Detect which cell encompasses the target text, then output its (X, Y) center coordinate. 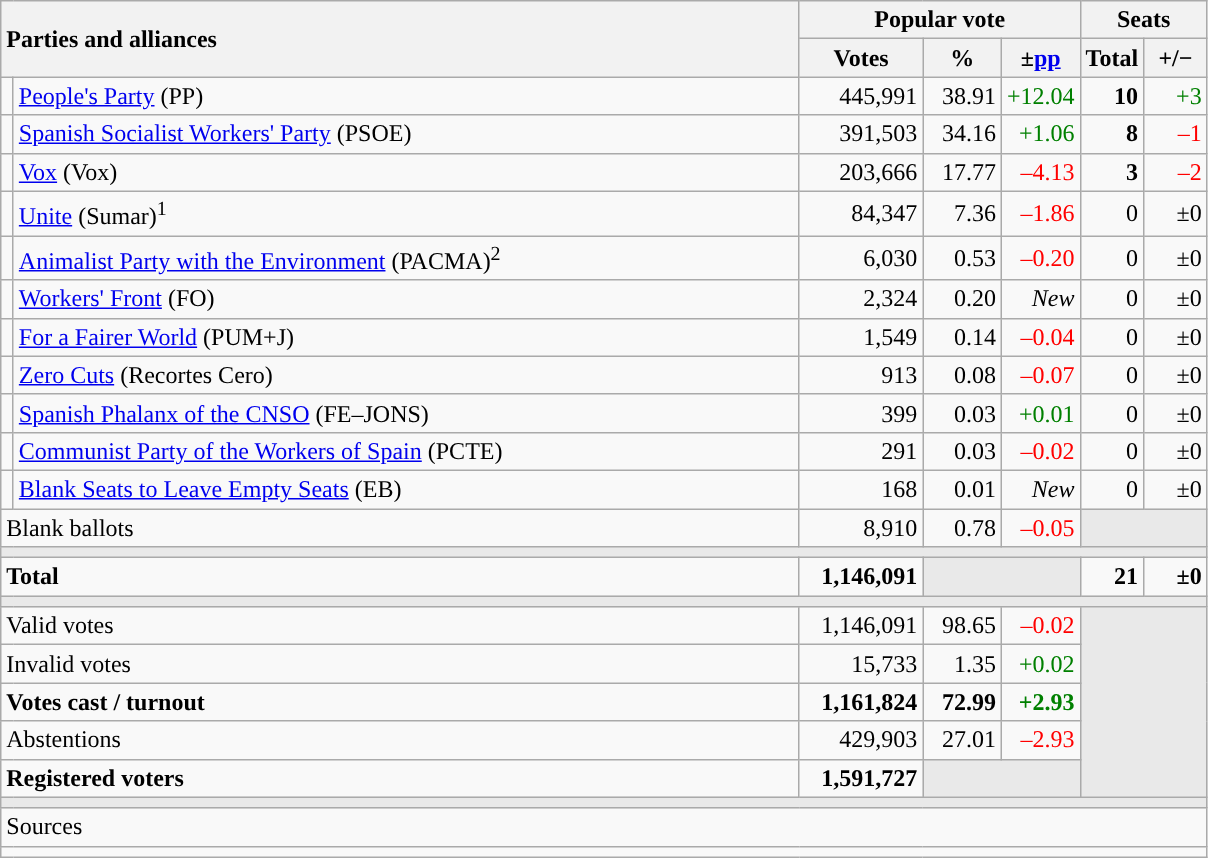
% (962, 58)
10 (1112, 96)
0.53 (962, 258)
–1.86 (1040, 214)
Animalist Party with the Environment (PACMA)2 (406, 258)
Blank Seats to Leave Empty Seats (EB) (406, 489)
1,549 (861, 337)
0.78 (962, 528)
+/− (1176, 58)
1.35 (962, 664)
–0.20 (1040, 258)
38.91 (962, 96)
429,903 (861, 740)
Spanish Phalanx of the CNSO (FE–JONS) (406, 413)
291 (861, 451)
72.99 (962, 702)
1,161,824 (861, 702)
Abstentions (400, 740)
Blank ballots (400, 528)
7.36 (962, 214)
399 (861, 413)
Votes (861, 58)
17.77 (962, 172)
+1.06 (1040, 134)
Sources (604, 827)
Valid votes (400, 626)
–0.07 (1040, 375)
People's Party (PP) (406, 96)
2,324 (861, 299)
+0.02 (1040, 664)
34.16 (962, 134)
0.14 (962, 337)
Vox (Vox) (406, 172)
98.65 (962, 626)
Parties and alliances (400, 39)
–0.04 (1040, 337)
–0.05 (1040, 528)
+2.93 (1040, 702)
1,591,727 (861, 778)
0.08 (962, 375)
±pp (1040, 58)
Zero Cuts (Recortes Cero) (406, 375)
203,666 (861, 172)
8,910 (861, 528)
+12.04 (1040, 96)
21 (1112, 577)
+3 (1176, 96)
Communist Party of the Workers of Spain (PCTE) (406, 451)
–2.93 (1040, 740)
8 (1112, 134)
3 (1112, 172)
Seats (1144, 20)
27.01 (962, 740)
For a Fairer World (PUM+J) (406, 337)
Workers' Front (FO) (406, 299)
15,733 (861, 664)
391,503 (861, 134)
–1 (1176, 134)
–2 (1176, 172)
Invalid votes (400, 664)
Popular vote (940, 20)
0.01 (962, 489)
84,347 (861, 214)
6,030 (861, 258)
445,991 (861, 96)
0.20 (962, 299)
Spanish Socialist Workers' Party (PSOE) (406, 134)
+0.01 (1040, 413)
Registered voters (400, 778)
–4.13 (1040, 172)
913 (861, 375)
168 (861, 489)
Unite (Sumar)1 (406, 214)
Votes cast / turnout (400, 702)
